Capture the cell that displays the provided text and extract its (x, y) central coordinate. 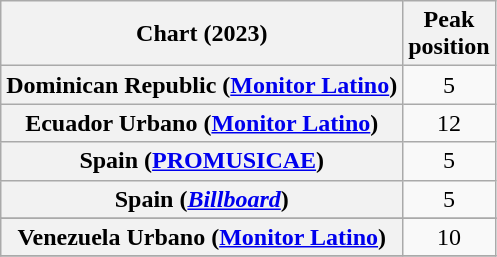
Spain (PROMUSICAE) (202, 161)
Spain (Billboard) (202, 199)
Ecuador Urbano (Monitor Latino) (202, 123)
Chart (2023) (202, 34)
10 (449, 237)
12 (449, 123)
Peakposition (449, 34)
Venezuela Urbano (Monitor Latino) (202, 237)
Dominican Republic (Monitor Latino) (202, 85)
